Pinpoint the cell where the given text exists, returning its [X, Y] midpoint coordinate. 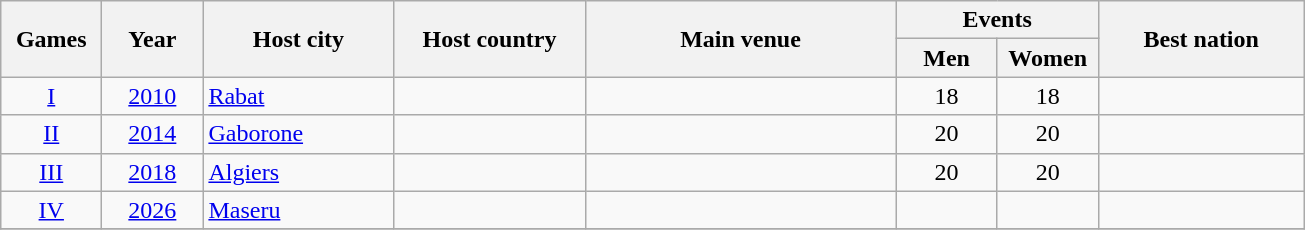
Main venue [740, 39]
2018 [152, 172]
Games [52, 39]
2010 [152, 96]
Best nation [1201, 39]
Men [946, 58]
Women [1048, 58]
Maseru [298, 210]
Events [997, 20]
Host city [298, 39]
III [52, 172]
2026 [152, 210]
Year [152, 39]
Algiers [298, 172]
2014 [152, 134]
II [52, 134]
Gaborone [298, 134]
IV [52, 210]
Host country [490, 39]
Rabat [298, 96]
I [52, 96]
